From the cell containing the given text, extract its center point as [X, Y] coordinate. 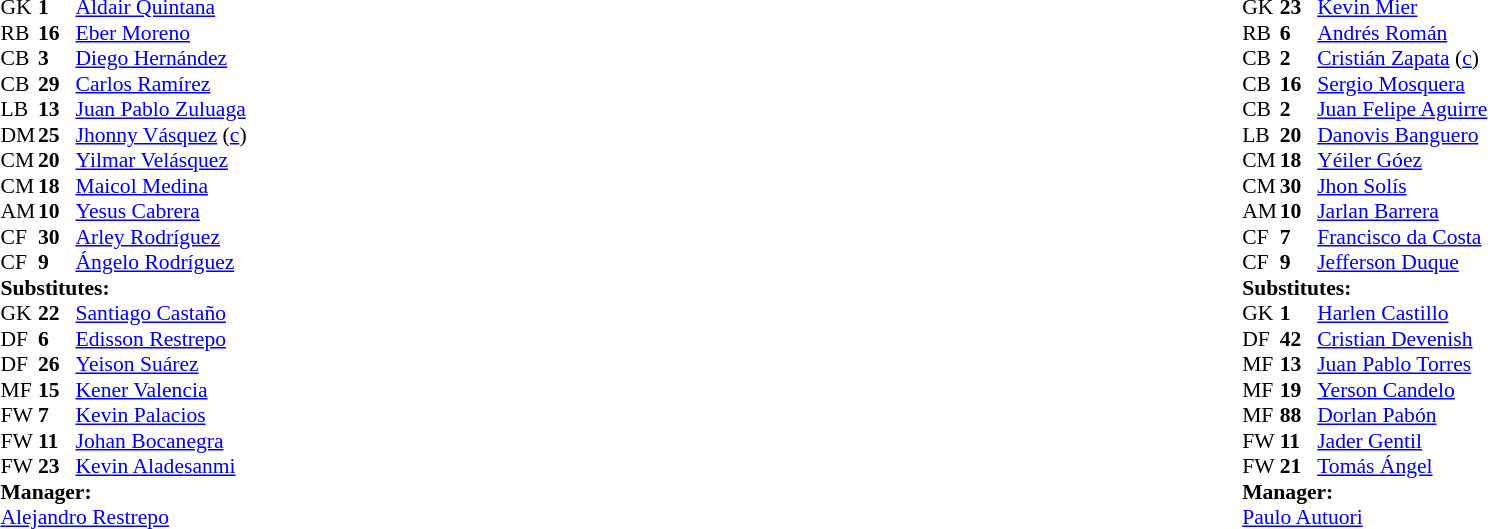
Arley Rodríguez [162, 237]
Juan Felipe Aguirre [1402, 109]
Cristian Devenish [1402, 339]
Harlen Castillo [1402, 313]
Ángelo Rodríguez [162, 263]
Andrés Román [1402, 33]
Sergio Mosquera [1402, 84]
Diego Hernández [162, 59]
Johan Bocanegra [162, 441]
Yerson Candelo [1402, 390]
Yesus Cabrera [162, 211]
Danovis Banguero [1402, 135]
22 [57, 313]
Santiago Castaño [162, 313]
Yilmar Velásquez [162, 161]
Kevin Aladesanmi [162, 467]
21 [1299, 467]
Tomás Ángel [1402, 467]
Jhonny Vásquez (c) [162, 135]
29 [57, 84]
Kener Valencia [162, 390]
Yeison Suárez [162, 365]
15 [57, 390]
23 [57, 467]
Maicol Medina [162, 186]
Carlos Ramírez [162, 84]
19 [1299, 390]
Kevin Palacios [162, 415]
Jhon Solís [1402, 186]
Juan Pablo Zuluaga [162, 109]
Cristián Zapata (c) [1402, 59]
Juan Pablo Torres [1402, 365]
Jefferson Duque [1402, 263]
Francisco da Costa [1402, 237]
42 [1299, 339]
DM [19, 135]
Jader Gentil [1402, 441]
Jarlan Barrera [1402, 211]
88 [1299, 415]
Eber Moreno [162, 33]
Yéiler Góez [1402, 161]
25 [57, 135]
3 [57, 59]
Dorlan Pabón [1402, 415]
1 [1299, 313]
26 [57, 365]
Edisson Restrepo [162, 339]
